Extract the (X, Y) coordinate from the center of the cell holding the provided text.  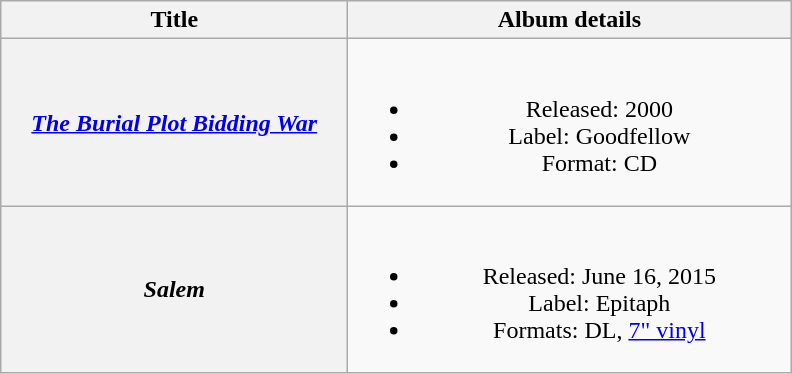
Released: June 16, 2015Label: EpitaphFormats: DL, 7" vinyl (570, 290)
Title (174, 20)
Released: 2000Label: GoodfellowFormat: CD (570, 122)
Salem (174, 290)
Album details (570, 20)
The Burial Plot Bidding War (174, 122)
